Provide the (x, y) coordinate of the cell's center where the given text is located.  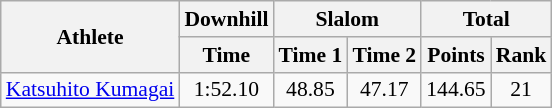
48.85 (310, 90)
1:52.10 (226, 90)
Athlete (90, 36)
Total (486, 19)
Katsuhito Kumagai (90, 90)
Time 1 (310, 55)
144.65 (456, 90)
Downhill (226, 19)
Rank (522, 55)
21 (522, 90)
Slalom (347, 19)
Time (226, 55)
Points (456, 55)
47.17 (384, 90)
Time 2 (384, 55)
